Capture the cell that displays the provided text and extract its (x, y) central coordinate. 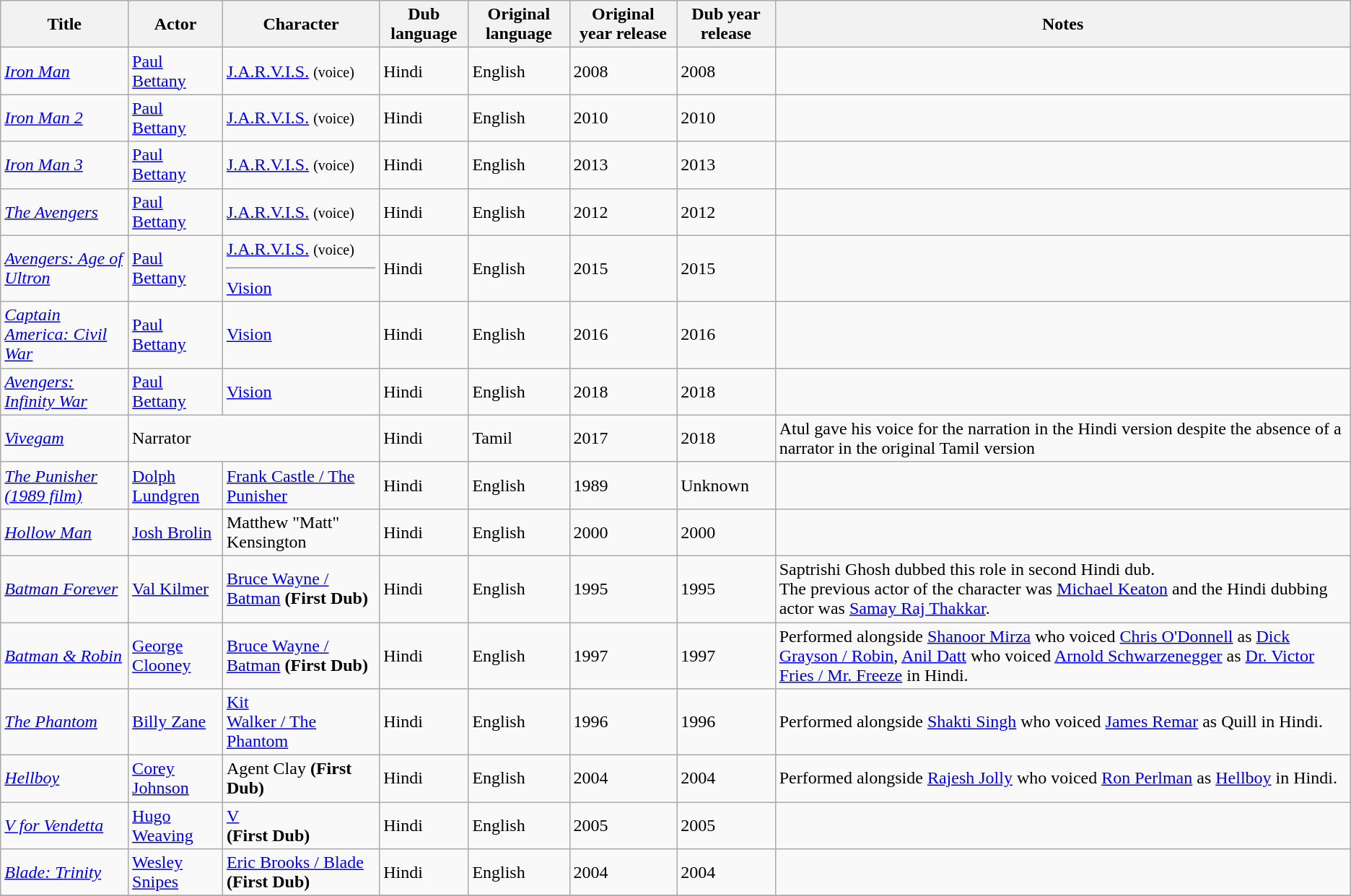
Avengers: Infinity War (65, 391)
Batman Forever (65, 589)
Agent Clay (First Dub) (300, 779)
Corey Johnson (176, 779)
Tamil (519, 439)
V (First Dub) (300, 825)
J.A.R.V.I.S. (voice) Vision (300, 268)
2017 (624, 439)
Captain America: Civil War (65, 335)
Vivegam (65, 439)
Iron Man (65, 71)
Iron Man 2 (65, 118)
Val Kilmer (176, 589)
1989 (624, 485)
Hugo Weaving (176, 825)
Iron Man 3 (65, 164)
Original year release (624, 25)
Atul gave his voice for the narration in the Hindi version despite the absence of a narrator in the original Tamil version (1062, 439)
Josh Brolin (176, 532)
George Clooney (176, 655)
Eric Brooks / Blade (First Dub) (300, 873)
Performed alongside Rajesh Jolly who voiced Ron Perlman as Hellboy in Hindi. (1062, 779)
Actor (176, 25)
Performed alongside Shakti Singh who voiced James Remar as Quill in Hindi. (1062, 722)
Kit Walker / The Phantom (300, 722)
Hollow Man (65, 532)
The Punisher (1989 film) (65, 485)
V for Vendetta (65, 825)
Notes (1062, 25)
Frank Castle / The Punisher (300, 485)
Billy Zane (176, 722)
Character (300, 25)
The Phantom (65, 722)
Dolph Lundgren (176, 485)
Blade: Trinity (65, 873)
Avengers: Age of Ultron (65, 268)
Matthew "Matt" Kensington (300, 532)
Dub language (424, 25)
Unknown (726, 485)
Original language (519, 25)
Wesley Snipes (176, 873)
The Avengers (65, 212)
Dub year release (726, 25)
Batman & Robin (65, 655)
Hellboy (65, 779)
Narrator (254, 439)
Title (65, 25)
